Provide the [X, Y] coordinate of the cell's center where the given text is located.  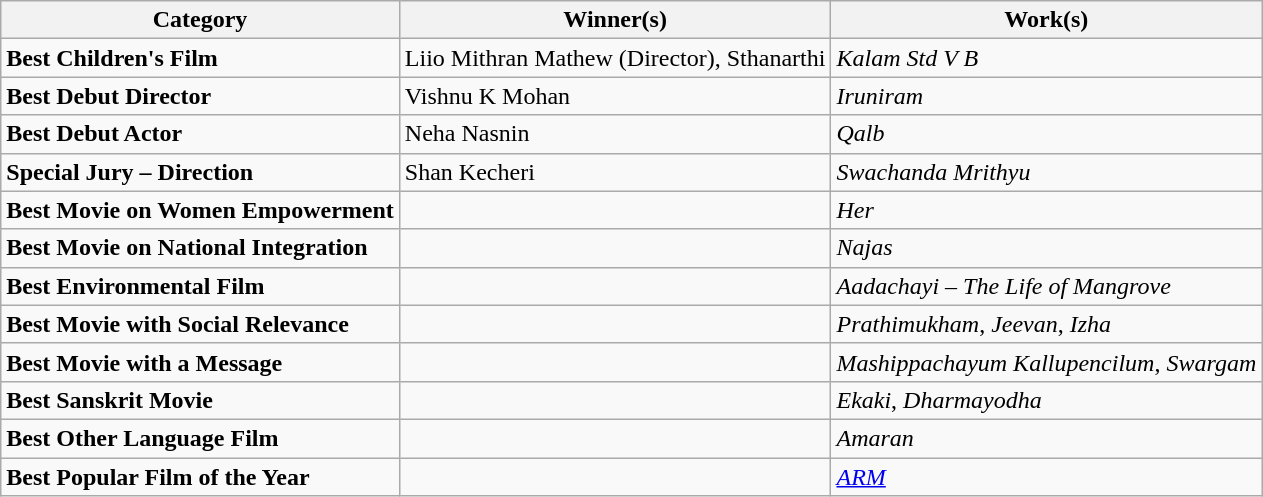
Best Children's Film [200, 58]
Prathimukham, Jeevan, Izha [1046, 324]
Best Movie on Women Empowerment [200, 210]
Best Debut Actor [200, 134]
Winner(s) [615, 20]
Kalam Std V B [1046, 58]
Qalb [1046, 134]
Iruniram [1046, 96]
Her [1046, 210]
Vishnu K Mohan [615, 96]
Special Jury – Direction [200, 172]
Swachanda Mrithyu [1046, 172]
Best Environmental Film [200, 286]
Best Movie with a Message [200, 362]
Neha Nasnin [615, 134]
Best Debut Director [200, 96]
Category [200, 20]
Best Popular Film of the Year [200, 477]
Best Sanskrit Movie [200, 400]
Shan Kecheri [615, 172]
ARM [1046, 477]
Work(s) [1046, 20]
Najas [1046, 248]
Aadachayi – The Life of Mangrove [1046, 286]
Best Movie with Social Relevance [200, 324]
Liio Mithran Mathew (Director), Sthanarthi [615, 58]
Best Movie on National Integration [200, 248]
Mashippachayum Kallupencilum, Swargam [1046, 362]
Best Other Language Film [200, 438]
Amaran [1046, 438]
Ekaki, Dharmayodha [1046, 400]
